Output the (X, Y) coordinate of the center of the cell containing the given text.  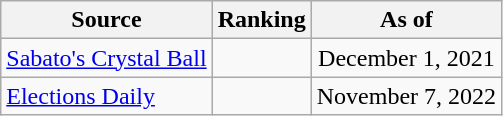
Source (106, 20)
Sabato's Crystal Ball (106, 58)
As of (406, 20)
November 7, 2022 (406, 96)
Ranking (262, 20)
December 1, 2021 (406, 58)
Elections Daily (106, 96)
